Detect which cell encompasses the target text, then output its (x, y) center coordinate. 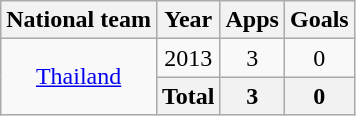
Goals (319, 20)
Total (188, 96)
2013 (188, 58)
Apps (252, 20)
National team (79, 20)
Year (188, 20)
Thailand (79, 77)
